Return [x, y] of the center of cell containing provided text 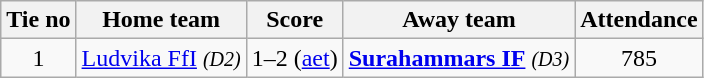
Home team [161, 20]
Surahammars IF (D3) [458, 58]
1–2 (aet) [294, 58]
785 [639, 58]
Away team [458, 20]
Score [294, 20]
Attendance [639, 20]
Ludvika FfI (D2) [161, 58]
Tie no [38, 20]
1 [38, 58]
